Identify which cell holds the provided text, then report its [x, y] central coordinate. 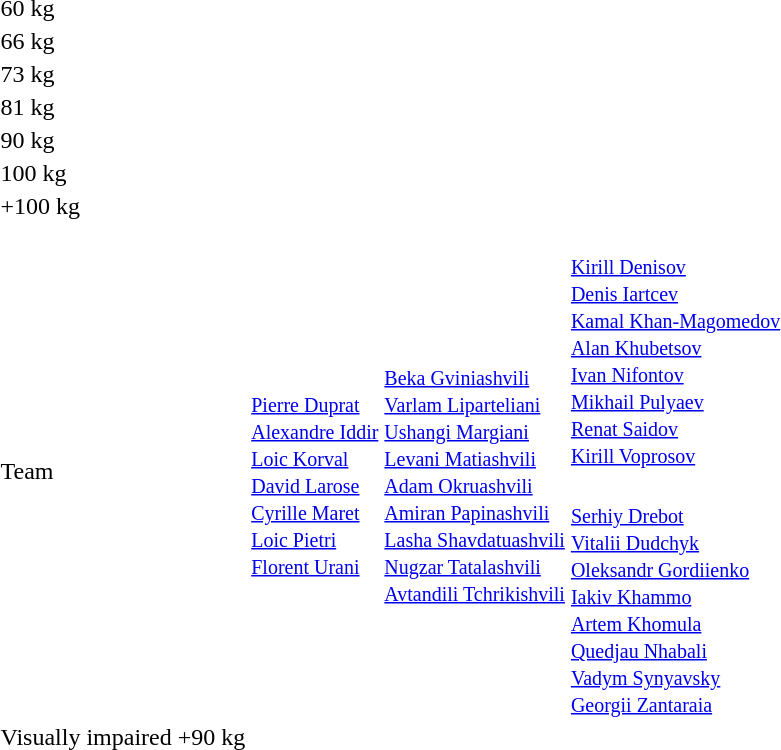
Serhiy Drebot Vitalii Dudchyk Oleksandr Gordiienko Iakiv Khammo Artem Khomula Quedjau Nhabali Vadym Synyavsky Georgii Zantaraia [675, 596]
Pierre Duprat Alexandre Iddir Loic Korval David Larose Cyrille Maret Loic Pietri Florent Urani [315, 472]
Kirill Denisov Denis Iartcev Kamal Khan-Magomedov Alan Khubetsov Ivan Nifontov Mikhail Pulyaev Renat Saidov Kirill Voprosov [675, 347]
